Locate the cell with the specified text and output its [x, y] center coordinate. 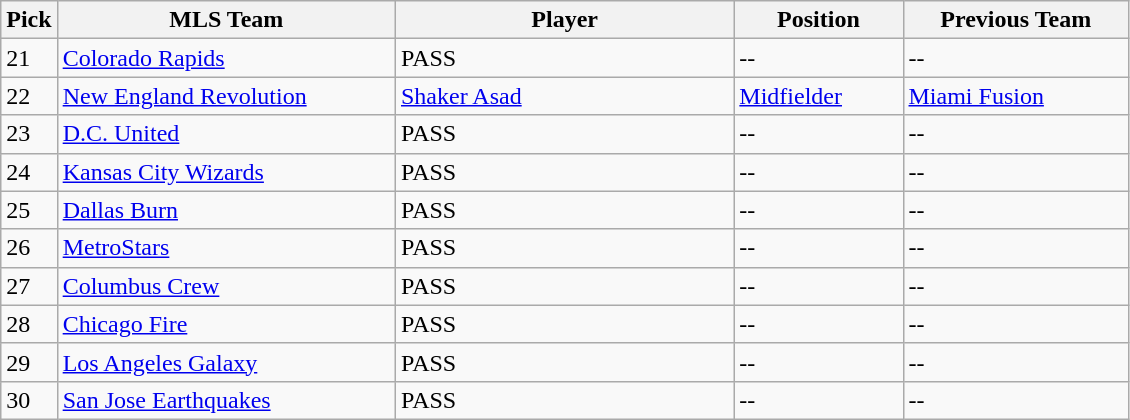
Chicago Fire [226, 324]
Previous Team [1016, 20]
25 [29, 210]
Midfielder [818, 96]
26 [29, 248]
Miami Fusion [1016, 96]
Pick [29, 20]
Colorado Rapids [226, 58]
28 [29, 324]
Position [818, 20]
30 [29, 400]
23 [29, 134]
D.C. United [226, 134]
Kansas City Wizards [226, 172]
Player [564, 20]
24 [29, 172]
Dallas Burn [226, 210]
San Jose Earthquakes [226, 400]
MLS Team [226, 20]
Los Angeles Galaxy [226, 362]
Shaker Asad [564, 96]
27 [29, 286]
22 [29, 96]
Columbus Crew [226, 286]
New England Revolution [226, 96]
21 [29, 58]
MetroStars [226, 248]
29 [29, 362]
